Extract the (X, Y) coordinate from the center of the cell holding the provided text.  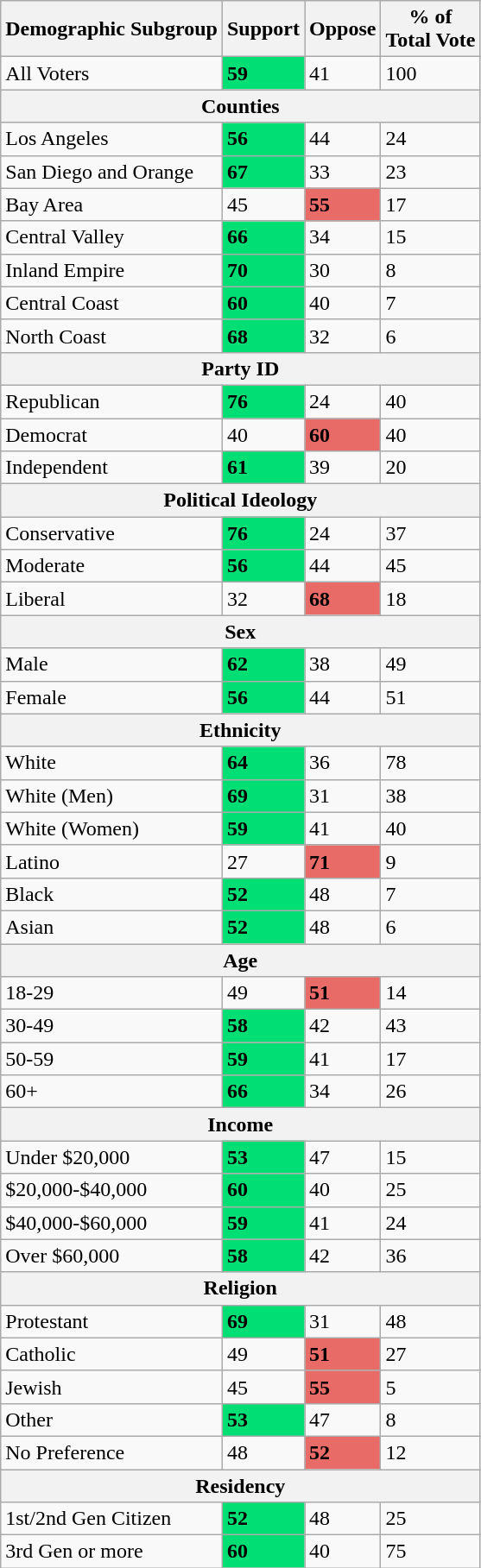
70 (263, 270)
3rd Gen or more (112, 1552)
Bay Area (112, 205)
% of Total Vote (430, 29)
$40,000-$60,000 (112, 1223)
20 (430, 468)
Income (240, 1124)
39 (343, 468)
Liberal (112, 599)
$20,000-$40,000 (112, 1190)
5 (430, 1387)
Residency (240, 1485)
Sex (240, 632)
33 (343, 172)
Los Angeles (112, 139)
White (Men) (112, 796)
62 (263, 664)
Support (263, 29)
23 (430, 172)
30-49 (112, 1026)
Political Ideology (240, 501)
30 (343, 270)
Republican (112, 401)
Conservative (112, 533)
Male (112, 664)
Religion (240, 1288)
Catholic (112, 1354)
Oppose (343, 29)
Independent (112, 468)
61 (263, 468)
78 (430, 763)
Democrat (112, 434)
64 (263, 763)
Female (112, 697)
Other (112, 1420)
Black (112, 894)
Central Coast (112, 303)
No Preference (112, 1452)
100 (430, 73)
Age (240, 960)
43 (430, 1026)
Ethnicity (240, 730)
Central Valley (112, 237)
Protestant (112, 1321)
Demographic Subgroup (112, 29)
Asian (112, 927)
Counties (240, 106)
Moderate (112, 566)
San Diego and Orange (112, 172)
26 (430, 1092)
Under $20,000 (112, 1157)
1st/2nd Gen Citizen (112, 1519)
18 (430, 599)
75 (430, 1552)
Jewish (112, 1387)
18-29 (112, 993)
37 (430, 533)
9 (430, 861)
All Voters (112, 73)
67 (263, 172)
Inland Empire (112, 270)
Party ID (240, 368)
Over $60,000 (112, 1256)
60+ (112, 1092)
White (Women) (112, 828)
Latino (112, 861)
71 (343, 861)
North Coast (112, 336)
12 (430, 1452)
50-59 (112, 1059)
14 (430, 993)
White (112, 763)
